Capture the cell that displays the provided text and extract its (x, y) central coordinate. 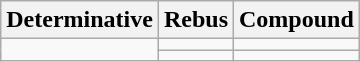
Determinative (80, 20)
Compound (297, 20)
Rebus (196, 20)
